Output the (x, y) coordinate of the center of the cell containing the given text.  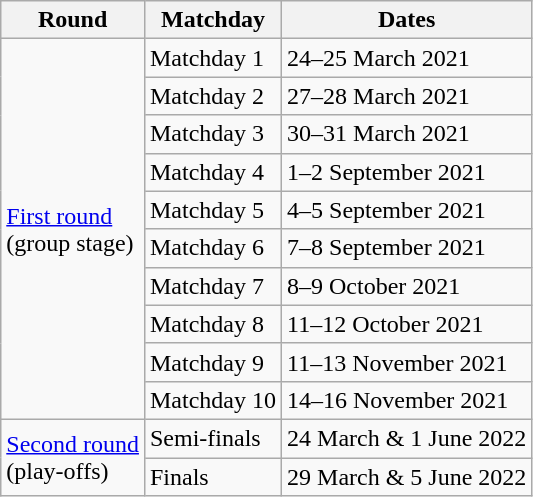
Matchday (212, 20)
Matchday 10 (212, 400)
Round (73, 20)
11–13 November 2021 (407, 362)
8–9 October 2021 (407, 286)
29 March & 5 June 2022 (407, 477)
24–25 March 2021 (407, 58)
30–31 March 2021 (407, 134)
Matchday 7 (212, 286)
Matchday 3 (212, 134)
Finals (212, 477)
1–2 September 2021 (407, 172)
Matchday 4 (212, 172)
24 March & 1 June 2022 (407, 438)
4–5 September 2021 (407, 210)
Matchday 5 (212, 210)
Matchday 9 (212, 362)
11–12 October 2021 (407, 324)
Matchday 6 (212, 248)
Matchday 1 (212, 58)
Matchday 8 (212, 324)
14–16 November 2021 (407, 400)
Second round(play-offs) (73, 457)
Dates (407, 20)
7–8 September 2021 (407, 248)
First round(group stage) (73, 230)
Matchday 2 (212, 96)
Semi-finals (212, 438)
27–28 March 2021 (407, 96)
